For the text-containing cell, return its midpoint in (X, Y) coordinate format. 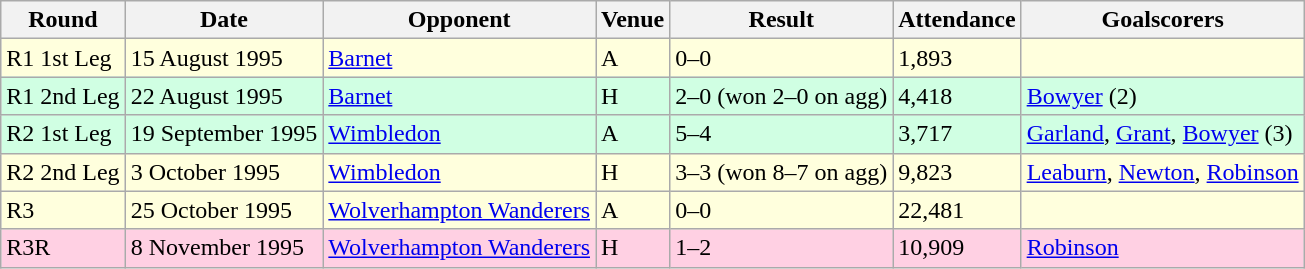
R3 (63, 210)
10,909 (957, 248)
R1 1st Leg (63, 58)
15 August 1995 (224, 58)
Leaburn, Newton, Robinson (1162, 172)
3,717 (957, 134)
25 October 1995 (224, 210)
22,481 (957, 210)
R2 1st Leg (63, 134)
R3R (63, 248)
5–4 (782, 134)
22 August 1995 (224, 96)
4,418 (957, 96)
Bowyer (2) (1162, 96)
Round (63, 20)
19 September 1995 (224, 134)
9,823 (957, 172)
Attendance (957, 20)
2–0 (won 2–0 on agg) (782, 96)
Robinson (1162, 248)
1,893 (957, 58)
Date (224, 20)
3–3 (won 8–7 on agg) (782, 172)
Venue (633, 20)
8 November 1995 (224, 248)
R2 2nd Leg (63, 172)
Garland, Grant, Bowyer (3) (1162, 134)
1–2 (782, 248)
Result (782, 20)
R1 2nd Leg (63, 96)
3 October 1995 (224, 172)
Goalscorers (1162, 20)
Opponent (460, 20)
